From the cell containing the given text, extract its center point as (x, y) coordinate. 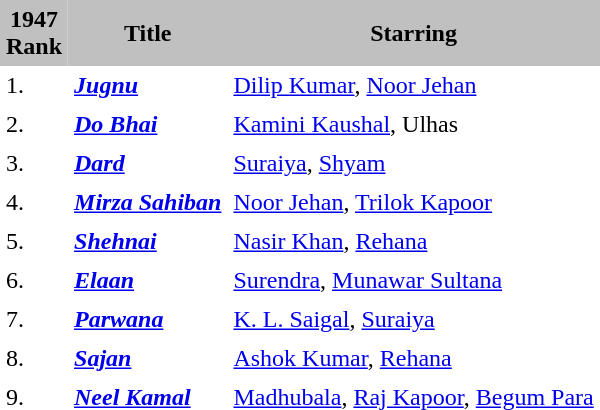
1. (34, 86)
Nasir Khan, Rehana (413, 242)
4. (34, 202)
6. (34, 280)
K. L. Saigal, Suraiya (413, 320)
Starring (413, 33)
Surendra, Munawar Sultana (413, 280)
Jugnu (148, 86)
Ashok Kumar, Rehana (413, 358)
8. (34, 358)
Shehnai (148, 242)
Title (148, 33)
Mirza Sahiban (148, 202)
5. (34, 242)
Sajan (148, 358)
3. (34, 164)
Dard (148, 164)
2. (34, 124)
Parwana (148, 320)
Dilip Kumar, Noor Jehan (413, 86)
7. (34, 320)
Kamini Kaushal, Ulhas (413, 124)
Do Bhai (148, 124)
1947Rank (34, 33)
Noor Jehan, Trilok Kapoor (413, 202)
Suraiya, Shyam (413, 164)
Elaan (148, 280)
